Return (x, y) of the center of cell containing provided text 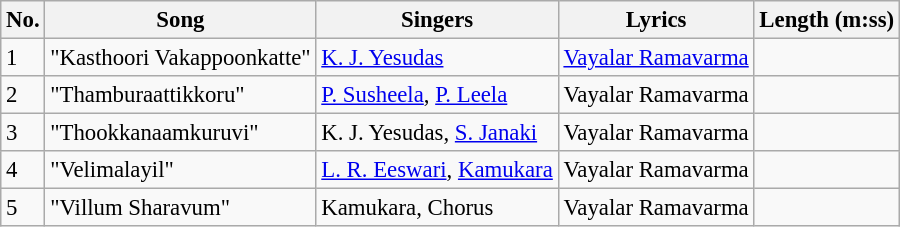
P. Susheela, P. Leela (437, 95)
Length (m:ss) (826, 20)
"Kasthoori Vakappoonkatte" (180, 58)
Singers (437, 20)
4 (23, 170)
"Velimalayil" (180, 170)
"Thamburaattikkoru" (180, 95)
5 (23, 208)
K. J. Yesudas (437, 58)
L. R. Eeswari, Kamukara (437, 170)
K. J. Yesudas, S. Janaki (437, 133)
Lyrics (656, 20)
1 (23, 58)
Song (180, 20)
2 (23, 95)
"Villum Sharavum" (180, 208)
3 (23, 133)
Kamukara, Chorus (437, 208)
No. (23, 20)
"Thookkanaamkuruvi" (180, 133)
